Find where the given text appears and provide that cell's center as [X, Y] coordinate. 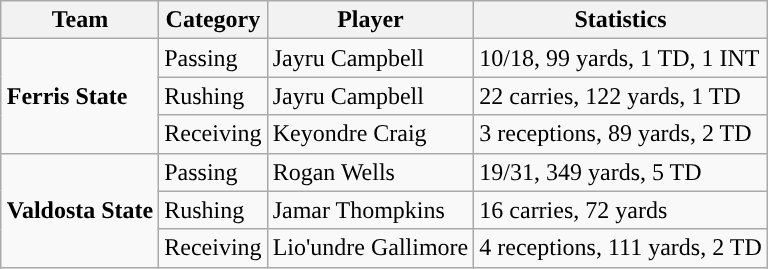
Team [80, 20]
Jamar Thompkins [370, 210]
10/18, 99 yards, 1 TD, 1 INT [620, 58]
22 carries, 122 yards, 1 TD [620, 96]
Lio'undre Gallimore [370, 248]
3 receptions, 89 yards, 2 TD [620, 134]
Valdosta State [80, 210]
Statistics [620, 20]
Category [213, 20]
Rogan Wells [370, 172]
4 receptions, 111 yards, 2 TD [620, 248]
Player [370, 20]
Ferris State [80, 96]
Keyondre Craig [370, 134]
16 carries, 72 yards [620, 210]
19/31, 349 yards, 5 TD [620, 172]
